Locate the cell with the specified text and output its [x, y] center coordinate. 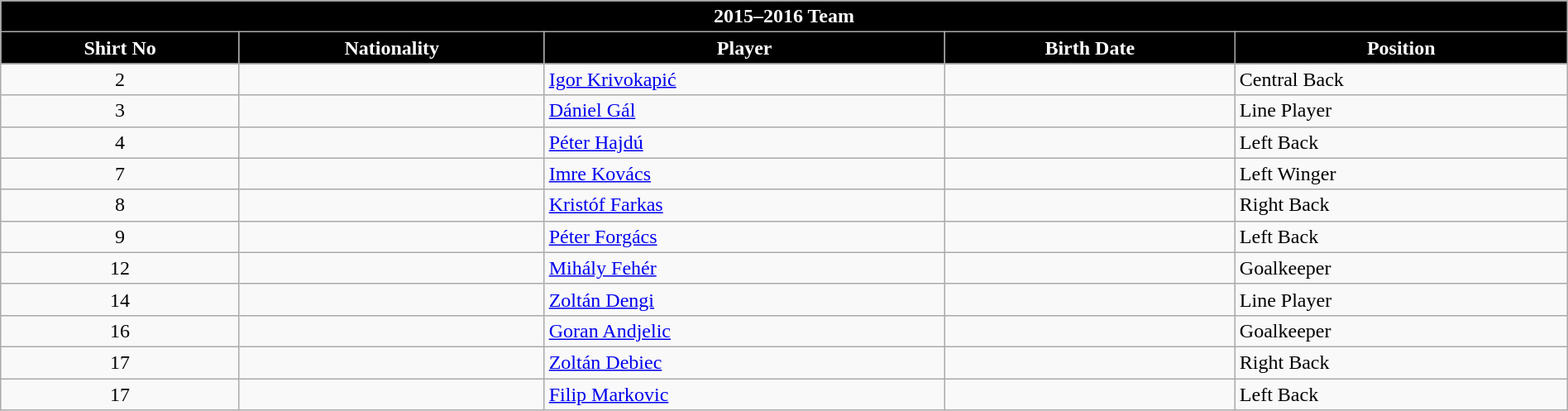
Igor Krivokapić [744, 79]
Zoltán Dengi [744, 299]
Péter Forgács [744, 237]
Mihály Fehér [744, 268]
3 [121, 111]
14 [121, 299]
Dániel Gál [744, 111]
Péter Hajdú [744, 142]
Left Winger [1401, 174]
9 [121, 237]
Kristóf Farkas [744, 205]
Player [744, 48]
Imre Kovács [744, 174]
Shirt No [121, 48]
12 [121, 268]
8 [121, 205]
Birth Date [1090, 48]
Nationality [392, 48]
Position [1401, 48]
2 [121, 79]
Filip Markovic [744, 394]
4 [121, 142]
Zoltán Debiec [744, 362]
16 [121, 331]
2015–2016 Team [784, 17]
Goran Andjelic [744, 331]
7 [121, 174]
Central Back [1401, 79]
